Identify which cell holds the provided text, then report its [x, y] central coordinate. 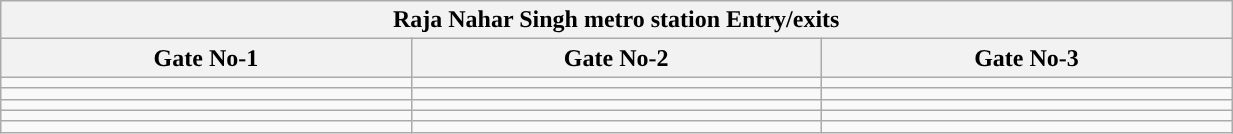
Gate No-1 [206, 58]
Raja Nahar Singh metro station Entry/exits [616, 20]
Gate No-2 [616, 58]
Gate No-3 [1026, 58]
